Extract the (X, Y) coordinate from the center of the cell holding the provided text.  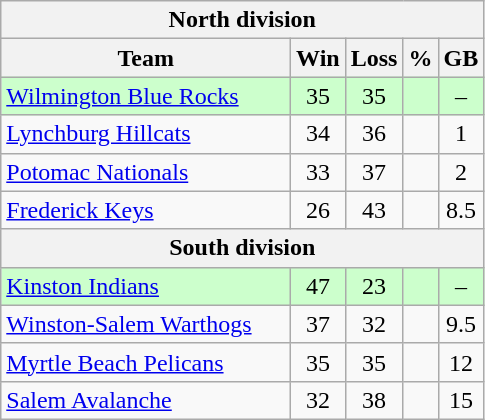
South division (242, 248)
43 (374, 210)
38 (374, 400)
Lynchburg Hillcats (146, 134)
Myrtle Beach Pelicans (146, 362)
Team (146, 58)
12 (461, 362)
North division (242, 20)
9.5 (461, 324)
34 (318, 134)
26 (318, 210)
Win (318, 58)
2 (461, 172)
36 (374, 134)
Wilmington Blue Rocks (146, 96)
8.5 (461, 210)
1 (461, 134)
33 (318, 172)
GB (461, 58)
47 (318, 286)
% (420, 58)
15 (461, 400)
Loss (374, 58)
23 (374, 286)
Frederick Keys (146, 210)
Kinston Indians (146, 286)
Potomac Nationals (146, 172)
Salem Avalanche (146, 400)
Winston-Salem Warthogs (146, 324)
